Scan for the cell matching the given text and deliver its [X, Y] coordinate at center. 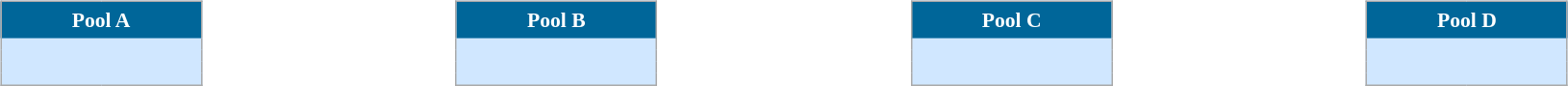
Pool B [556, 19]
Pool D [1467, 19]
Pool A [101, 19]
Pool C [1011, 19]
